Pinpoint the cell where the given text exists, returning its (X, Y) midpoint coordinate. 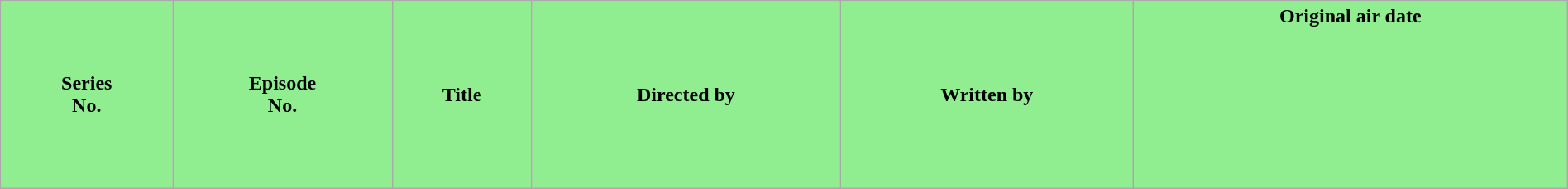
EpisodeNo. (283, 94)
Title (461, 94)
Original air date (1350, 94)
Written by (987, 94)
Directed by (686, 94)
SeriesNo. (87, 94)
